Identify which cell holds the provided text, then report its (x, y) central coordinate. 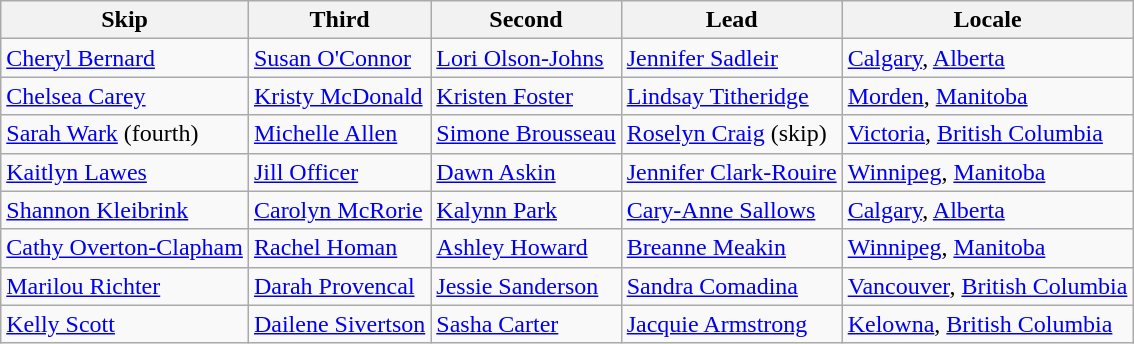
Jill Officer (339, 172)
Jennifer Sadleir (732, 58)
Breanne Meakin (732, 248)
Kelly Scott (125, 324)
Cary-Anne Sallows (732, 210)
Darah Provencal (339, 286)
Sasha Carter (526, 324)
Carolyn McRorie (339, 210)
Sandra Comadina (732, 286)
Roselyn Craig (skip) (732, 134)
Jessie Sanderson (526, 286)
Dawn Askin (526, 172)
Simone Brousseau (526, 134)
Kristen Foster (526, 96)
Locale (988, 20)
Kelowna, British Columbia (988, 324)
Cheryl Bernard (125, 58)
Morden, Manitoba (988, 96)
Second (526, 20)
Dailene Sivertson (339, 324)
Marilou Richter (125, 286)
Kristy McDonald (339, 96)
Susan O'Connor (339, 58)
Rachel Homan (339, 248)
Ashley Howard (526, 248)
Sarah Wark (fourth) (125, 134)
Vancouver, British Columbia (988, 286)
Skip (125, 20)
Cathy Overton-Clapham (125, 248)
Chelsea Carey (125, 96)
Michelle Allen (339, 134)
Lindsay Titheridge (732, 96)
Victoria, British Columbia (988, 134)
Kaitlyn Lawes (125, 172)
Kalynn Park (526, 210)
Shannon Kleibrink (125, 210)
Jacquie Armstrong (732, 324)
Lori Olson-Johns (526, 58)
Jennifer Clark-Rouire (732, 172)
Lead (732, 20)
Third (339, 20)
